From the cell containing the given text, extract its center point as (X, Y) coordinate. 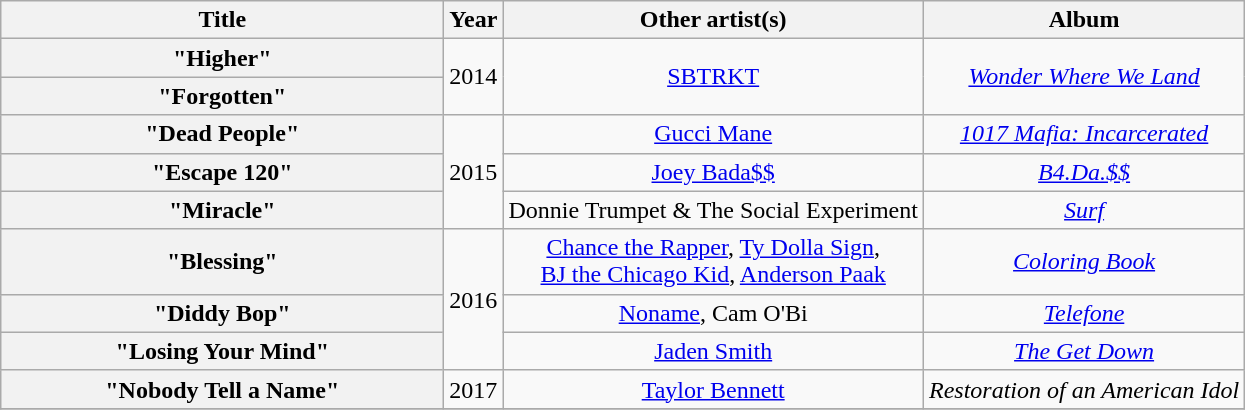
Title (222, 20)
Wonder Where We Land (1084, 77)
2014 (474, 77)
Album (1084, 20)
Coloring Book (1084, 262)
Joey Bada$$ (714, 172)
Donnie Trumpet & The Social Experiment (714, 210)
"Miracle" (222, 210)
"Nobody Tell a Name" (222, 389)
"Losing Your Mind" (222, 351)
2016 (474, 300)
Telefone (1084, 313)
"Escape 120" (222, 172)
Surf (1084, 210)
Taylor Bennett (714, 389)
The Get Down (1084, 351)
Restoration of an American Idol (1084, 389)
Year (474, 20)
"Blessing" (222, 262)
"Diddy Bop" (222, 313)
"Forgotten" (222, 96)
1017 Mafia: Incarcerated (1084, 134)
"Dead People" (222, 134)
Noname, Cam O'Bi (714, 313)
SBTRKT (714, 77)
2015 (474, 172)
Gucci Mane (714, 134)
Other artist(s) (714, 20)
2017 (474, 389)
Jaden Smith (714, 351)
"Higher" (222, 58)
B4.Da.$$ (1084, 172)
Chance the Rapper, Ty Dolla Sign,BJ the Chicago Kid, Anderson Paak (714, 262)
